From the cell containing the given text, extract its center point as (X, Y) coordinate. 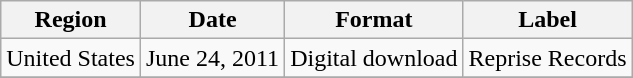
June 24, 2011 (212, 58)
Reprise Records (548, 58)
Region (71, 20)
Label (548, 20)
United States (71, 58)
Format (374, 20)
Digital download (374, 58)
Date (212, 20)
